Return the (x, y) coordinate for the center point of the cell that contains the specified text.  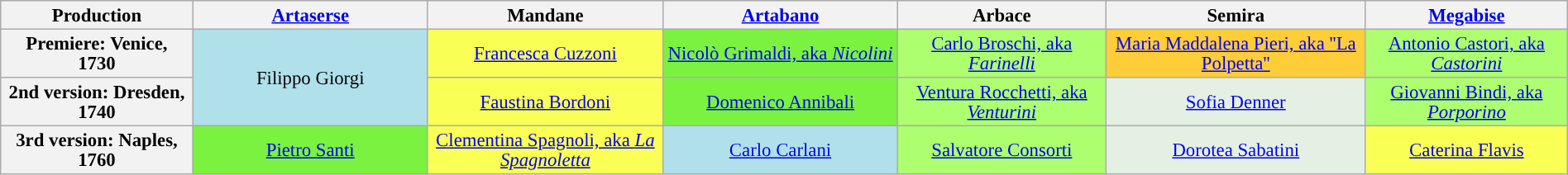
Production (97, 15)
Sofia Denner (1236, 102)
Filippo Giorgi (310, 78)
Ventura Rocchetti, aka Venturini (1002, 102)
Megabise (1466, 15)
Faustina Bordoni (545, 102)
Arbace (1002, 15)
Domenico Annibali (780, 102)
Salvatore Consorti (1002, 150)
Artaserse (310, 15)
Maria Maddalena Pieri, aka ''La Polpetta'' (1236, 54)
Carlo Carlani (780, 150)
Mandane (545, 15)
Artabano (780, 15)
Pietro Santi (310, 150)
Francesca Cuzzoni (545, 54)
Semira (1236, 15)
Caterina Flavis (1466, 150)
2nd version: Dresden, 1740 (97, 102)
Nicolò Grimaldi, aka Nicolini (780, 54)
Premiere: Venice, 1730 (97, 54)
Giovanni Bindi, aka Porporino (1466, 102)
Clementina Spagnoli, aka La Spagnoletta (545, 150)
Antonio Castori, aka Castorini (1466, 54)
Carlo Broschi, aka Farinelli (1002, 54)
Dorotea Sabatini (1236, 150)
3rd version: Naples, 1760 (97, 150)
